Locate the cell with the specified text and output its (X, Y) center coordinate. 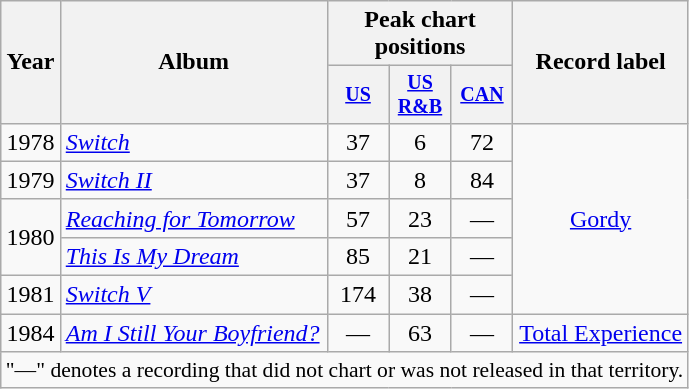
57 (358, 218)
21 (420, 256)
Year (30, 62)
1979 (30, 180)
38 (420, 295)
Total Experience (600, 333)
Album (194, 62)
72 (482, 142)
"—" denotes a recording that did not chart or was not released in that territory. (345, 370)
1984 (30, 333)
Switch (194, 142)
Am I Still Your Boyfriend? (194, 333)
63 (420, 333)
US (358, 94)
84 (482, 180)
This Is My Dream (194, 256)
174 (358, 295)
1978 (30, 142)
Record label (600, 62)
1981 (30, 295)
Reaching for Tomorrow (194, 218)
Gordy (600, 218)
6 (420, 142)
Switch V (194, 295)
USR&B (420, 94)
Peak chart positions (420, 34)
23 (420, 218)
Switch II (194, 180)
85 (358, 256)
CAN (482, 94)
8 (420, 180)
1980 (30, 237)
